Determine the (x, y) coordinate at the center of the cell enclosing the given text.  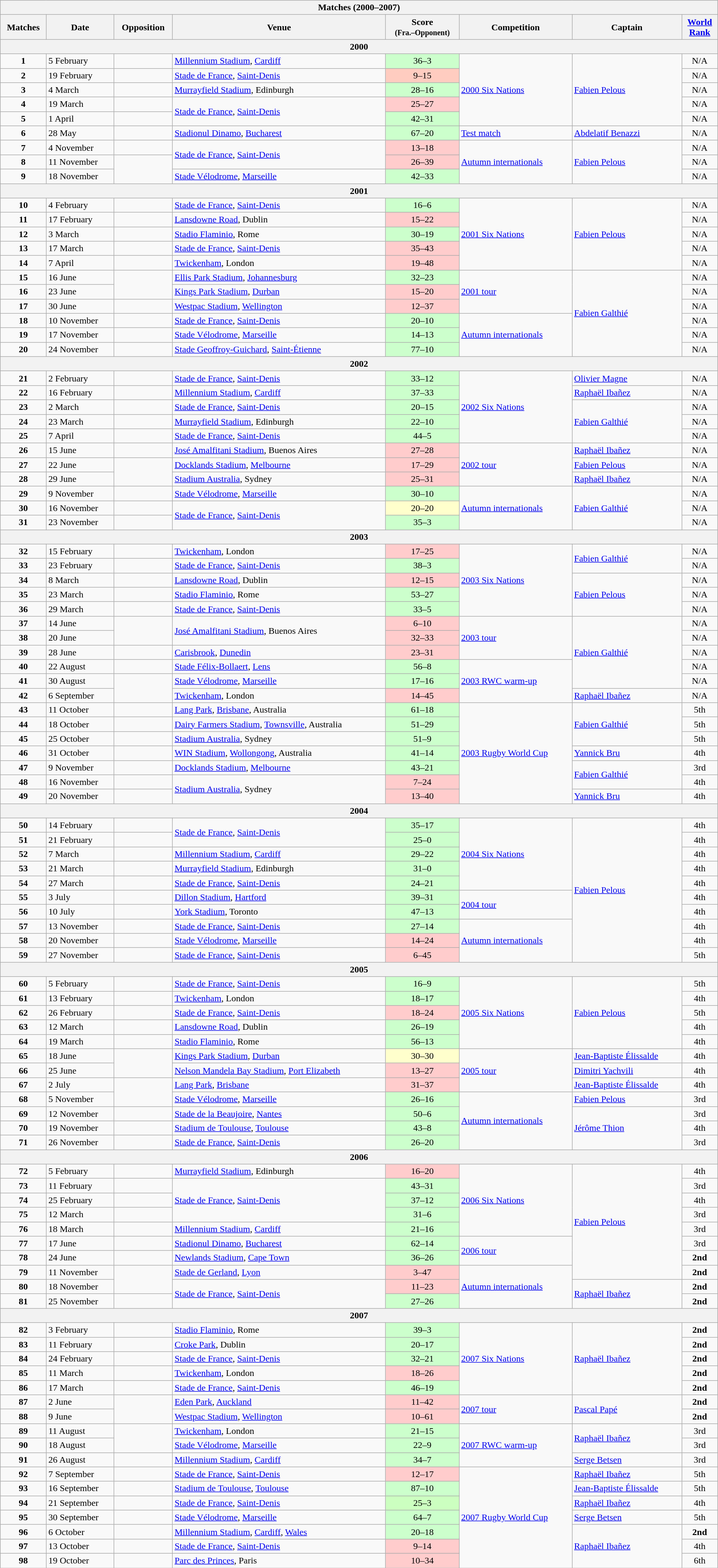
43 (23, 710)
19 October (80, 1560)
23 June (80, 292)
Venue (279, 27)
24–21 (422, 883)
Parc des Princes, Paris (279, 1560)
84 (23, 1359)
91 (23, 1460)
Stade de la Beaujoire, Nantes (279, 1113)
4 (23, 104)
25 June (80, 1070)
Date (80, 27)
23 November (80, 522)
21–16 (422, 1229)
2003 (359, 537)
53–27 (422, 594)
11 (23, 220)
29–22 (422, 854)
50–6 (422, 1113)
13 (23, 249)
48 (23, 782)
18 June (80, 1056)
67 (23, 1085)
2003 RWC warm-up (515, 681)
Matches (23, 27)
Dillon Stadium, Hartford (279, 897)
42–33 (422, 176)
64–7 (422, 1517)
7–24 (422, 782)
16–20 (422, 1171)
11 August (80, 1431)
59 (23, 955)
15 February (80, 551)
17 (23, 306)
3 (23, 90)
97 (23, 1546)
36 (23, 609)
19 (23, 335)
26–16 (422, 1099)
23 February (80, 566)
62 (23, 1013)
68 (23, 1099)
58 (23, 941)
4 November (80, 147)
16–6 (422, 205)
55 (23, 897)
15 (23, 277)
2000 Six Nations (515, 90)
93 (23, 1488)
2 June (80, 1402)
2003 tour (515, 638)
43–31 (422, 1186)
35–43 (422, 249)
York Stadium, Toronto (279, 912)
31–0 (422, 868)
20–20 (422, 508)
Competition (515, 27)
29 (23, 494)
6–10 (422, 623)
27 November (80, 955)
2003 Rugby World Cup (515, 753)
30–30 (422, 1056)
27–28 (422, 450)
11–42 (422, 1402)
46 (23, 753)
16–9 (422, 984)
Olivier Magne (627, 378)
43–21 (422, 768)
26–39 (422, 162)
86 (23, 1388)
18–17 (422, 998)
27–26 (422, 1301)
Test match (515, 133)
Stade Geoffroy-Guichard, Saint-Étienne (279, 349)
71 (23, 1143)
25–31 (422, 479)
11 October (80, 710)
12–15 (422, 580)
80 (23, 1287)
75 (23, 1215)
6 (23, 133)
9–15 (422, 75)
21 February (80, 839)
2002 tour (515, 465)
26–20 (422, 1143)
28–16 (422, 90)
Captain (627, 27)
90 (23, 1445)
67–20 (422, 133)
12–37 (422, 306)
85 (23, 1373)
Carisbrook, Dunedin (279, 652)
39–3 (422, 1330)
10 July (80, 912)
94 (23, 1503)
Newlands Stadium, Cape Town (279, 1258)
30 September (80, 1517)
2005 (359, 969)
3 March (80, 234)
17 February (80, 220)
19 November (80, 1128)
26–19 (422, 1027)
25–3 (422, 1503)
Dairy Farmers Stadium, Townsville, Australia (279, 724)
38–3 (422, 566)
35–17 (422, 825)
8 March (80, 580)
18 August (80, 1445)
Millennium Stadium, Cardiff, Wales (279, 1532)
23 (23, 407)
10–34 (422, 1560)
15 June (80, 450)
25 October (80, 739)
42–31 (422, 119)
9 (23, 176)
83 (23, 1344)
96 (23, 1532)
Score(Fra.–Opponent) (422, 27)
2003 Six Nations (515, 580)
28 May (80, 133)
11–23 (422, 1287)
6–45 (422, 955)
2000 (359, 47)
10–61 (422, 1416)
14–45 (422, 696)
7 March (80, 854)
17 June (80, 1243)
38 (23, 638)
43–8 (422, 1128)
23–31 (422, 652)
26 February (80, 1013)
13–27 (422, 1070)
21 September (80, 1503)
32–33 (422, 638)
Pascal Papé (627, 1409)
66 (23, 1070)
47–13 (422, 912)
4 March (80, 90)
Dimitri Yachvili (627, 1070)
12–17 (422, 1474)
34–7 (422, 1460)
6th (700, 1560)
72 (23, 1171)
6 October (80, 1532)
74 (23, 1200)
34 (23, 580)
70 (23, 1128)
24 November (80, 349)
2 March (80, 407)
30 June (80, 306)
35–3 (422, 522)
51–29 (422, 724)
1 (23, 61)
13–18 (422, 147)
81 (23, 1301)
11 March (80, 1373)
19–48 (422, 263)
2 (23, 75)
Nelson Mandela Bay Stadium, Port Elizabeth (279, 1070)
33 (23, 566)
29 June (80, 479)
35 (23, 594)
3 July (80, 897)
14 June (80, 623)
2005 Six Nations (515, 1013)
World Rank (700, 27)
2007 (359, 1315)
87–10 (422, 1488)
Stade de Gerland, Lyon (279, 1272)
Opposition (143, 27)
20 (23, 349)
39–31 (422, 897)
56–8 (422, 667)
88 (23, 1416)
2004 tour (515, 905)
79 (23, 1272)
3–47 (422, 1272)
2 July (80, 1085)
2002 Six Nations (515, 407)
51 (23, 839)
28 (23, 479)
42 (23, 696)
31–6 (422, 1215)
2001 tour (515, 292)
13 October (80, 1546)
16 February (80, 392)
9–14 (422, 1546)
7 September (80, 1474)
2 February (80, 378)
39 (23, 652)
37 (23, 623)
12 (23, 234)
2004 (359, 811)
27–14 (422, 926)
26 November (80, 1143)
Croke Park, Dublin (279, 1344)
24 June (80, 1258)
22–10 (422, 422)
Abdelatif Benazzi (627, 133)
1 April (80, 119)
Stade Félix-Bollaert, Lens (279, 667)
60 (23, 984)
24 (23, 422)
33–5 (422, 609)
14–13 (422, 335)
78 (23, 1258)
Eden Park, Auckland (279, 1402)
20 June (80, 638)
26 August (80, 1460)
54 (23, 883)
25–27 (422, 104)
4 February (80, 205)
46–19 (422, 1388)
21–15 (422, 1431)
22 (23, 392)
49 (23, 796)
76 (23, 1229)
89 (23, 1431)
44–5 (422, 436)
31–37 (422, 1085)
WIN Stadium, Wollongong, Australia (279, 753)
17 November (80, 335)
18–26 (422, 1373)
2006 Six Nations (515, 1200)
61–18 (422, 710)
62–14 (422, 1243)
Jérôme Thion (627, 1128)
Lang Park, Brisbane (279, 1085)
51–9 (422, 739)
30 August (80, 681)
9 June (80, 1416)
31 October (80, 753)
32–21 (422, 1359)
52 (23, 854)
2004 Six Nations (515, 854)
27 (23, 465)
20–10 (422, 320)
17–16 (422, 681)
14–24 (422, 941)
2005 tour (515, 1070)
7 (23, 147)
Matches (2000–2007) (359, 8)
22–9 (422, 1445)
63 (23, 1027)
37–12 (422, 1200)
56–13 (422, 1041)
22 June (80, 465)
95 (23, 1517)
41–14 (422, 753)
20–18 (422, 1532)
77–10 (422, 349)
87 (23, 1402)
16 June (80, 277)
40 (23, 667)
5 (23, 119)
98 (23, 1560)
19 February (80, 75)
32 (23, 551)
30 (23, 508)
25–0 (422, 839)
21 (23, 378)
24 February (80, 1359)
44 (23, 724)
13–40 (422, 796)
25 November (80, 1301)
17–29 (422, 465)
82 (23, 1330)
53 (23, 868)
13 November (80, 926)
36–26 (422, 1258)
12 November (80, 1113)
5 November (80, 1099)
25 (23, 436)
36–3 (422, 61)
3 February (80, 1330)
13 February (80, 998)
18–24 (422, 1013)
45 (23, 739)
33–12 (422, 378)
32–23 (422, 277)
21 March (80, 868)
6 September (80, 696)
2007 tour (515, 1409)
61 (23, 998)
2007 Six Nations (515, 1359)
Ellis Park Stadium, Johannesburg (279, 277)
30–19 (422, 234)
56 (23, 912)
10 November (80, 320)
2006 (359, 1157)
10 (23, 205)
14 February (80, 825)
2001 (359, 191)
31 (23, 522)
26 (23, 450)
20–15 (422, 407)
15–22 (422, 220)
64 (23, 1041)
27 March (80, 883)
50 (23, 825)
65 (23, 1056)
20–17 (422, 1344)
Lang Park, Brisbane, Australia (279, 710)
22 August (80, 667)
57 (23, 926)
2002 (359, 364)
8 (23, 162)
17–25 (422, 551)
30–10 (422, 494)
37–33 (422, 392)
15–20 (422, 292)
2007 Rugby World Cup (515, 1517)
16 September (80, 1488)
2007 RWC warm-up (515, 1445)
14 (23, 263)
92 (23, 1474)
16 (23, 292)
18 (23, 320)
73 (23, 1186)
25 February (80, 1200)
2001 Six Nations (515, 234)
69 (23, 1113)
18 October (80, 724)
29 March (80, 609)
18 March (80, 1229)
28 June (80, 652)
41 (23, 681)
2006 tour (515, 1251)
77 (23, 1243)
47 (23, 768)
